Extract the [x, y] coordinate from the center of the cell holding the provided text.  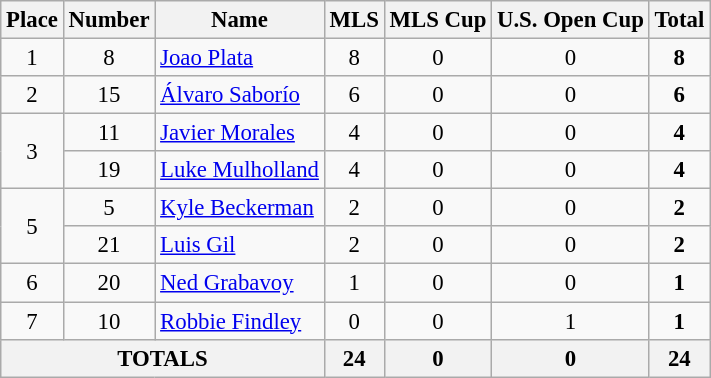
Luis Gil [240, 245]
MLS Cup [438, 20]
Javier Morales [240, 133]
19 [109, 170]
Place [32, 20]
11 [109, 133]
Luke Mulholland [240, 170]
MLS [354, 20]
7 [32, 321]
Total [679, 20]
Name [240, 20]
10 [109, 321]
U.S. Open Cup [570, 20]
3 [32, 152]
Number [109, 20]
20 [109, 283]
21 [109, 245]
Robbie Findley [240, 321]
Joao Plata [240, 58]
Ned Grabavoy [240, 283]
Álvaro Saborío [240, 95]
Kyle Beckerman [240, 208]
TOTALS [162, 358]
15 [109, 95]
